Detect which cell encompasses the target text, then output its (x, y) center coordinate. 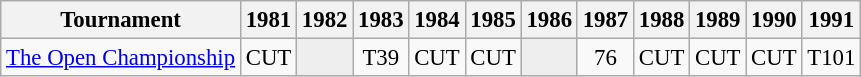
76 (605, 58)
1985 (493, 20)
1986 (549, 20)
1990 (774, 20)
Tournament (121, 20)
1989 (718, 20)
T39 (381, 58)
1983 (381, 20)
T101 (832, 58)
1987 (605, 20)
1988 (661, 20)
1982 (325, 20)
The Open Championship (121, 58)
1984 (437, 20)
1991 (832, 20)
1981 (268, 20)
